Return (x, y) of the center of cell containing provided text 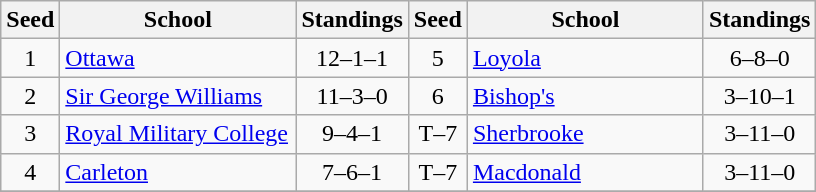
2 (30, 96)
12–1–1 (352, 58)
7–6–1 (352, 172)
11–3–0 (352, 96)
Loyola (585, 58)
Sherbrooke (585, 134)
Royal Military College (178, 134)
6 (438, 96)
4 (30, 172)
9–4–1 (352, 134)
5 (438, 58)
1 (30, 58)
Ottawa (178, 58)
Bishop's (585, 96)
Sir George Williams (178, 96)
Carleton (178, 172)
3–10–1 (759, 96)
Macdonald (585, 172)
6–8–0 (759, 58)
3 (30, 134)
